Provide the (x, y) coordinate of the cell's center where the given text is located.  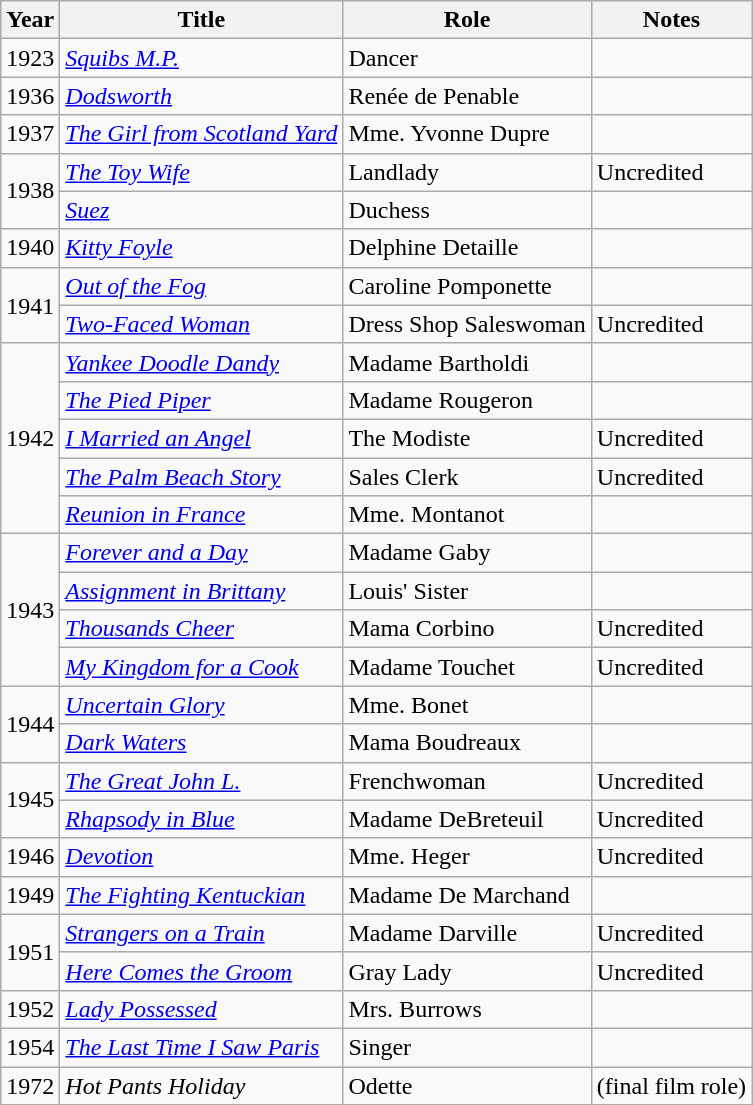
1938 (30, 191)
Kitty Foyle (202, 248)
1942 (30, 438)
The Modiste (467, 438)
Rhapsody in Blue (202, 819)
1923 (30, 58)
Suez (202, 210)
The Girl from Scotland Yard (202, 134)
Mama Corbino (467, 629)
Uncertain Glory (202, 705)
1941 (30, 305)
Squibs M.P. (202, 58)
Duchess (467, 210)
Thousands Cheer (202, 629)
1937 (30, 134)
The Great John L. (202, 781)
Madame Touchet (467, 667)
The Pied Piper (202, 400)
Here Comes the Groom (202, 971)
1954 (30, 1047)
1940 (30, 248)
Gray Lady (467, 971)
1952 (30, 1009)
My Kingdom for a Cook (202, 667)
1949 (30, 895)
Odette (467, 1085)
1944 (30, 724)
Madame Darville (467, 933)
Mme. Montanot (467, 515)
The Toy Wife (202, 172)
The Palm Beach Story (202, 477)
Title (202, 20)
Reunion in France (202, 515)
Frenchwoman (467, 781)
1951 (30, 952)
Role (467, 20)
Caroline Pomponette (467, 286)
Sales Clerk (467, 477)
1972 (30, 1085)
The Fighting Kentuckian (202, 895)
Hot Pants Holiday (202, 1085)
Strangers on a Train (202, 933)
Mrs. Burrows (467, 1009)
Madame Bartholdi (467, 362)
1936 (30, 96)
Louis' Sister (467, 591)
Madame Rougeron (467, 400)
The Last Time I Saw Paris (202, 1047)
1945 (30, 800)
Dark Waters (202, 743)
Singer (467, 1047)
(final film role) (671, 1085)
1943 (30, 610)
Year (30, 20)
Two-Faced Woman (202, 324)
Forever and a Day (202, 553)
Mme. Yvonne Dupre (467, 134)
1946 (30, 857)
Dress Shop Saleswoman (467, 324)
Delphine Detaille (467, 248)
I Married an Angel (202, 438)
Assignment in Brittany (202, 591)
Madame Gaby (467, 553)
Mama Boudreaux (467, 743)
Yankee Doodle Dandy (202, 362)
Lady Possessed (202, 1009)
Mme. Heger (467, 857)
Out of the Fog (202, 286)
Madame De Marchand (467, 895)
Renée de Penable (467, 96)
Devotion (202, 857)
Notes (671, 20)
Landlady (467, 172)
Dancer (467, 58)
Madame DeBreteuil (467, 819)
Mme. Bonet (467, 705)
Dodsworth (202, 96)
